Pinpoint the cell where the given text exists, returning its (x, y) midpoint coordinate. 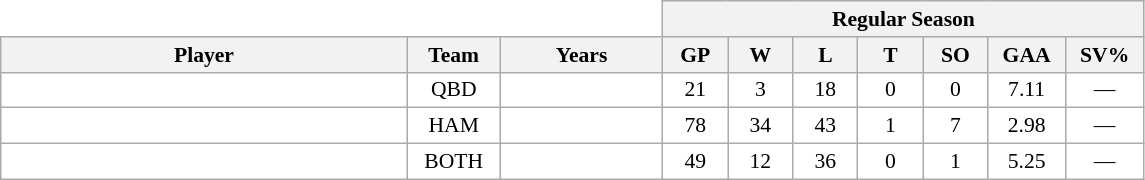
7 (956, 126)
43 (826, 126)
5.25 (1026, 162)
BOTH (454, 162)
Regular Season (904, 19)
34 (760, 126)
Player (204, 55)
3 (760, 90)
GP (696, 55)
21 (696, 90)
Years (582, 55)
Team (454, 55)
7.11 (1026, 90)
36 (826, 162)
2.98 (1026, 126)
T (890, 55)
HAM (454, 126)
SV% (1104, 55)
12 (760, 162)
GAA (1026, 55)
78 (696, 126)
L (826, 55)
SO (956, 55)
W (760, 55)
QBD (454, 90)
18 (826, 90)
49 (696, 162)
